Provide the (x, y) coordinate of the cell's center where the given text is located.  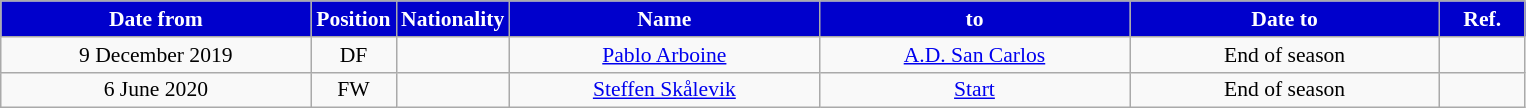
9 December 2019 (156, 55)
Ref. (1482, 19)
Date from (156, 19)
DF (354, 55)
Name (664, 19)
to (974, 19)
Steffen Skålevik (664, 90)
Date to (1285, 19)
Start (974, 90)
6 June 2020 (156, 90)
Nationality (452, 19)
Position (354, 19)
FW (354, 90)
Pablo Arboine (664, 55)
A.D. San Carlos (974, 55)
